For the text-containing cell, return its midpoint in [X, Y] coordinate format. 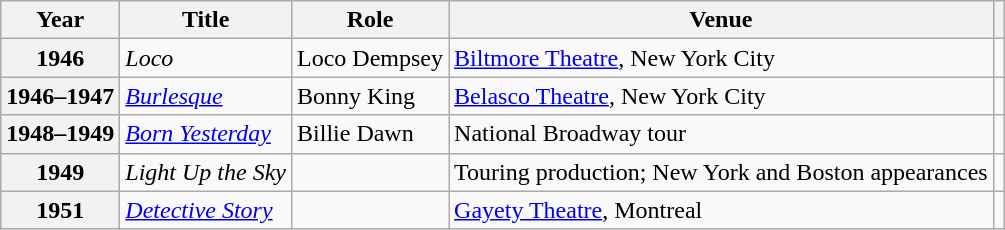
Loco [206, 58]
National Broadway tour [722, 134]
Touring production; New York and Boston appearances [722, 172]
1951 [60, 210]
Light Up the Sky [206, 172]
Year [60, 20]
Burlesque [206, 96]
Title [206, 20]
1946 [60, 58]
Detective Story [206, 210]
Role [370, 20]
Belasco Theatre, New York City [722, 96]
Born Yesterday [206, 134]
1946–1947 [60, 96]
Biltmore Theatre, New York City [722, 58]
Bonny King [370, 96]
1949 [60, 172]
1948–1949 [60, 134]
Gayety Theatre, Montreal [722, 210]
Loco Dempsey [370, 58]
Billie Dawn [370, 134]
Venue [722, 20]
